Provide the (X, Y) coordinate of the cell's center where the given text is located.  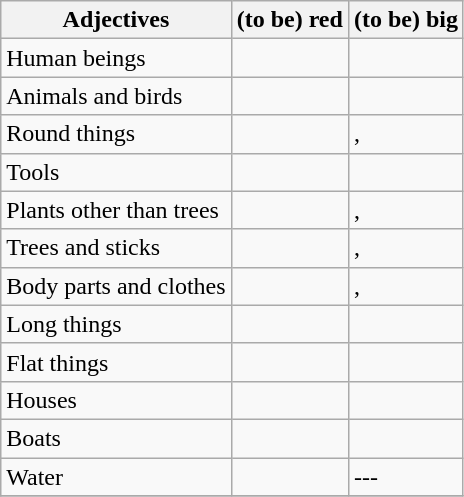
Tools (116, 172)
Flat things (116, 362)
Plants other than trees (116, 210)
Body parts and clothes (116, 286)
--- (406, 477)
(to be) big (406, 20)
Human beings (116, 58)
Long things (116, 324)
(to be) red (290, 20)
Round things (116, 134)
Animals and birds (116, 96)
Adjectives (116, 20)
Boats (116, 438)
Houses (116, 400)
Trees and sticks (116, 248)
Water (116, 477)
